Extract the [X, Y] coordinate from the center of the cell holding the provided text.  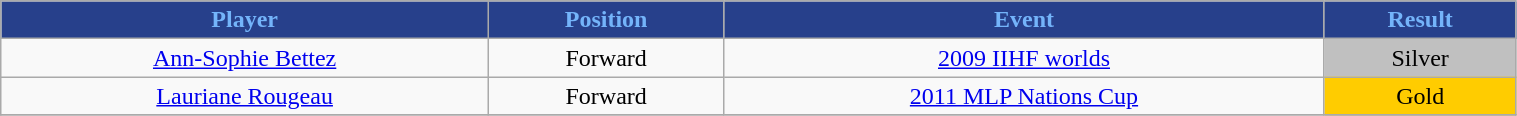
Event [1024, 20]
Ann-Sophie Bettez [245, 58]
Gold [1420, 96]
2011 MLP Nations Cup [1024, 96]
Lauriane Rougeau [245, 96]
Silver [1420, 58]
Position [606, 20]
2009 IIHF worlds [1024, 58]
Result [1420, 20]
Player [245, 20]
